Extract the [x, y] coordinate from the center of the cell holding the provided text.  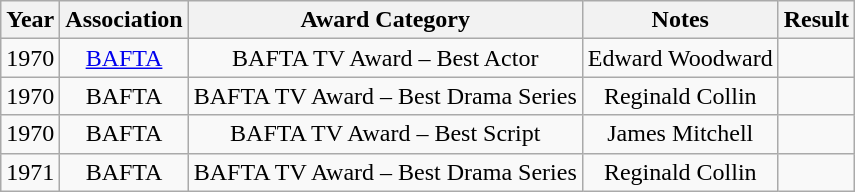
Award Category [385, 20]
BAFTA TV Award – Best Script [385, 134]
Edward Woodward [680, 58]
Notes [680, 20]
BAFTA TV Award – Best Actor [385, 58]
Result [816, 20]
1971 [30, 172]
Association [124, 20]
Year [30, 20]
James Mitchell [680, 134]
